Extract the (x, y) coordinate from the center of the cell holding the provided text.  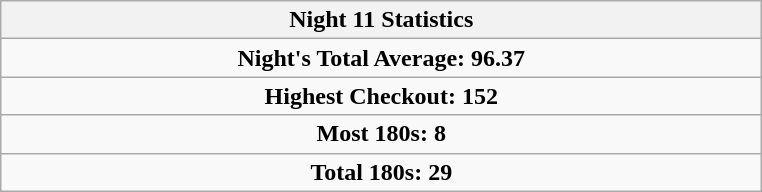
Most 180s: 8 (382, 134)
Night's Total Average: 96.37 (382, 58)
Highest Checkout: 152 (382, 96)
Night 11 Statistics (382, 20)
Total 180s: 29 (382, 172)
